For the text-containing cell, return its midpoint in [X, Y] coordinate format. 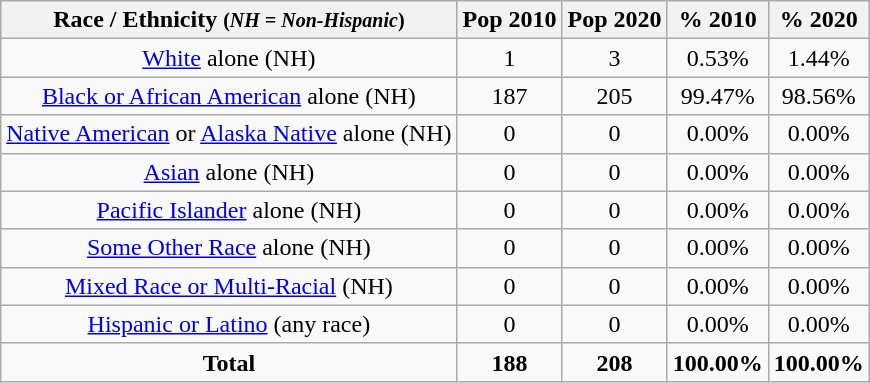
187 [510, 96]
205 [614, 96]
3 [614, 58]
White alone (NH) [229, 58]
Pacific Islander alone (NH) [229, 210]
Native American or Alaska Native alone (NH) [229, 134]
Asian alone (NH) [229, 172]
Race / Ethnicity (NH = Non-Hispanic) [229, 20]
Pop 2010 [510, 20]
Total [229, 362]
Pop 2020 [614, 20]
208 [614, 362]
Some Other Race alone (NH) [229, 248]
% 2020 [818, 20]
1 [510, 58]
1.44% [818, 58]
0.53% [718, 58]
188 [510, 362]
% 2010 [718, 20]
Black or African American alone (NH) [229, 96]
Mixed Race or Multi-Racial (NH) [229, 286]
Hispanic or Latino (any race) [229, 324]
98.56% [818, 96]
99.47% [718, 96]
